Determine the [X, Y] coordinate at the center of the cell enclosing the given text.  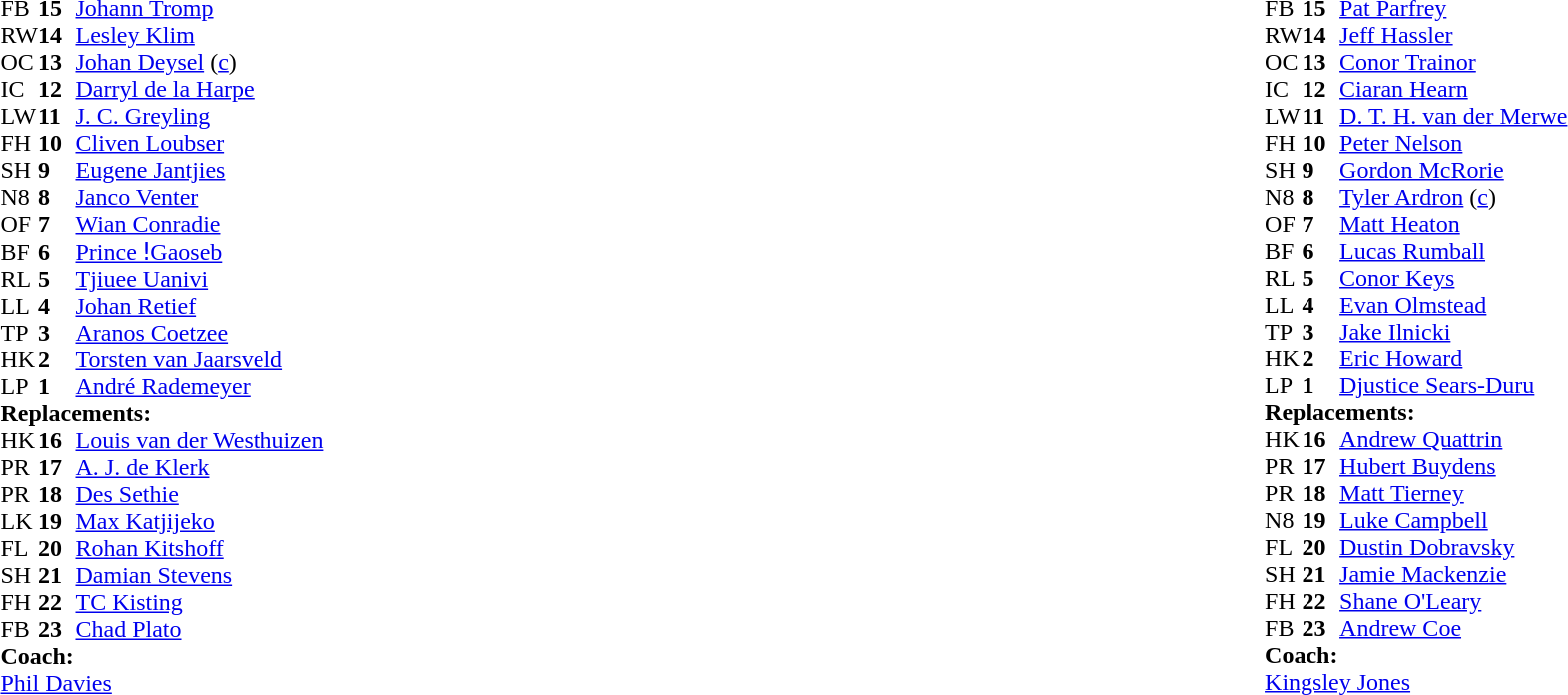
Andrew Coe [1453, 629]
Tyler Ardron (c) [1453, 198]
Johan Retief [200, 306]
Johan Deysel (c) [200, 62]
Gordon McRorie [1453, 170]
Darryl de la Harpe [200, 90]
Cliven Loubser [200, 144]
Wian Conradie [200, 224]
Tjiuee Uanivi [200, 280]
Andrew Quattrin [1453, 439]
Shane O'Leary [1453, 601]
Matt Tierney [1453, 493]
Conor Keys [1453, 278]
A. J. de Klerk [200, 467]
Lucas Rumball [1453, 252]
Jake Ilnicki [1453, 332]
Hubert Buydens [1453, 467]
Aranos Coetzee [200, 334]
Torsten van Jaarsveld [200, 359]
Prince ǃGaoseb [200, 252]
Ciaran Hearn [1453, 90]
Djustice Sears-Duru [1453, 385]
Lesley Klim [200, 36]
Max Katjijeko [200, 521]
Jeff Hassler [1453, 36]
Luke Campbell [1453, 521]
Des Sethie [200, 495]
André Rademeyer [200, 387]
Louis van der Westhuizen [200, 441]
Conor Trainor [1453, 62]
Eugene Jantjies [200, 170]
Damian Stevens [200, 575]
Evan Olmstead [1453, 306]
J. C. Greyling [200, 116]
TC Kisting [200, 603]
Dustin Dobravsky [1453, 547]
Matt Heaton [1453, 224]
D. T. H. van der Merwe [1453, 116]
Chad Plato [200, 629]
Janco Venter [200, 198]
Peter Nelson [1453, 144]
Rohan Kitshoff [200, 549]
Jamie Mackenzie [1453, 575]
Eric Howard [1453, 359]
LK [19, 521]
